For the text-containing cell, return its midpoint in (x, y) coordinate format. 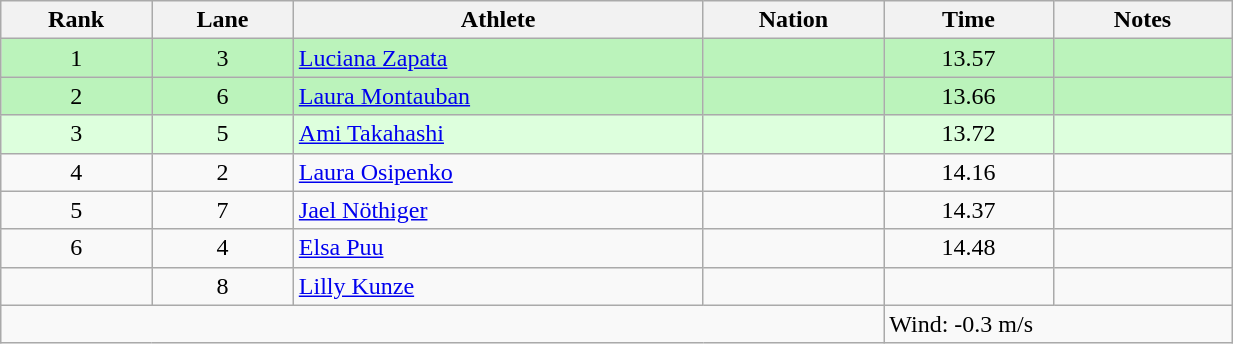
Nation (794, 20)
1 (76, 58)
Rank (76, 20)
Laura Montauban (498, 96)
13.66 (969, 96)
Notes (1142, 20)
13.57 (969, 58)
Laura Osipenko (498, 172)
Elsa Puu (498, 248)
Time (969, 20)
Luciana Zapata (498, 58)
13.72 (969, 134)
Jael Nöthiger (498, 210)
7 (223, 210)
14.48 (969, 248)
Wind: -0.3 m/s (1058, 324)
Athlete (498, 20)
14.16 (969, 172)
8 (223, 286)
14.37 (969, 210)
Lane (223, 20)
Ami Takahashi (498, 134)
Lilly Kunze (498, 286)
